Extract the (x, y) coordinate from the center of the cell holding the provided text.  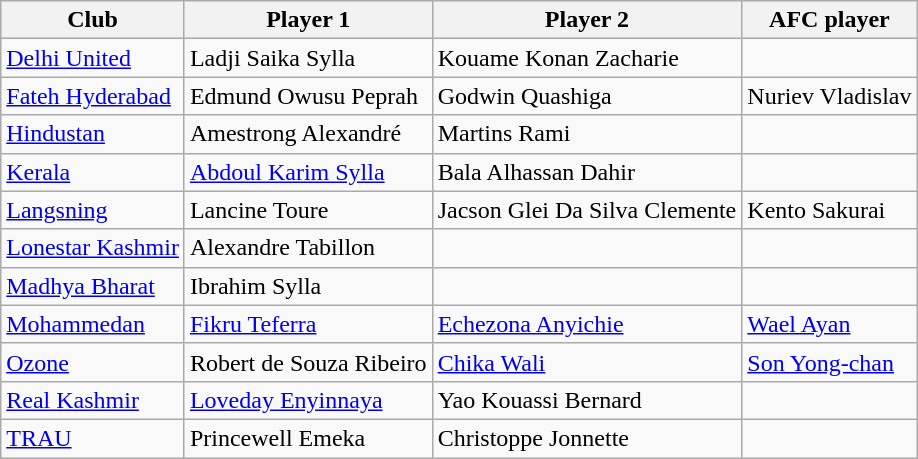
TRAU (93, 438)
Real Kashmir (93, 400)
Fateh Hyderabad (93, 96)
Loveday Enyinnaya (308, 400)
Lancine Toure (308, 210)
Edmund Owusu Peprah (308, 96)
Ozone (93, 362)
Player 2 (587, 20)
Yao Kouassi Bernard (587, 400)
Lonestar Kashmir (93, 248)
Princewell Emeka (308, 438)
Kerala (93, 172)
Christoppe Jonnette (587, 438)
Madhya Bharat (93, 286)
Jacson Glei Da Silva Clemente (587, 210)
Kouame Konan Zacharie (587, 58)
Abdoul Karim Sylla (308, 172)
Player 1 (308, 20)
Kento Sakurai (830, 210)
Nuriev Vladislav (830, 96)
Godwin Quashiga (587, 96)
Ladji Saika Sylla (308, 58)
Bala Alhassan Dahir (587, 172)
Ibrahim Sylla (308, 286)
Chika Wali (587, 362)
Mohammedan (93, 324)
Club (93, 20)
Echezona Anyichie (587, 324)
AFC player (830, 20)
Son Yong-chan (830, 362)
Martins Rami (587, 134)
Delhi United (93, 58)
Amestrong Alexandré (308, 134)
Robert de Souza Ribeiro (308, 362)
Langsning (93, 210)
Hindustan (93, 134)
Alexandre Tabillon (308, 248)
Fikru Teferra (308, 324)
Wael Ayan (830, 324)
